Provide the (X, Y) coordinate of the cell's center where the given text is located.  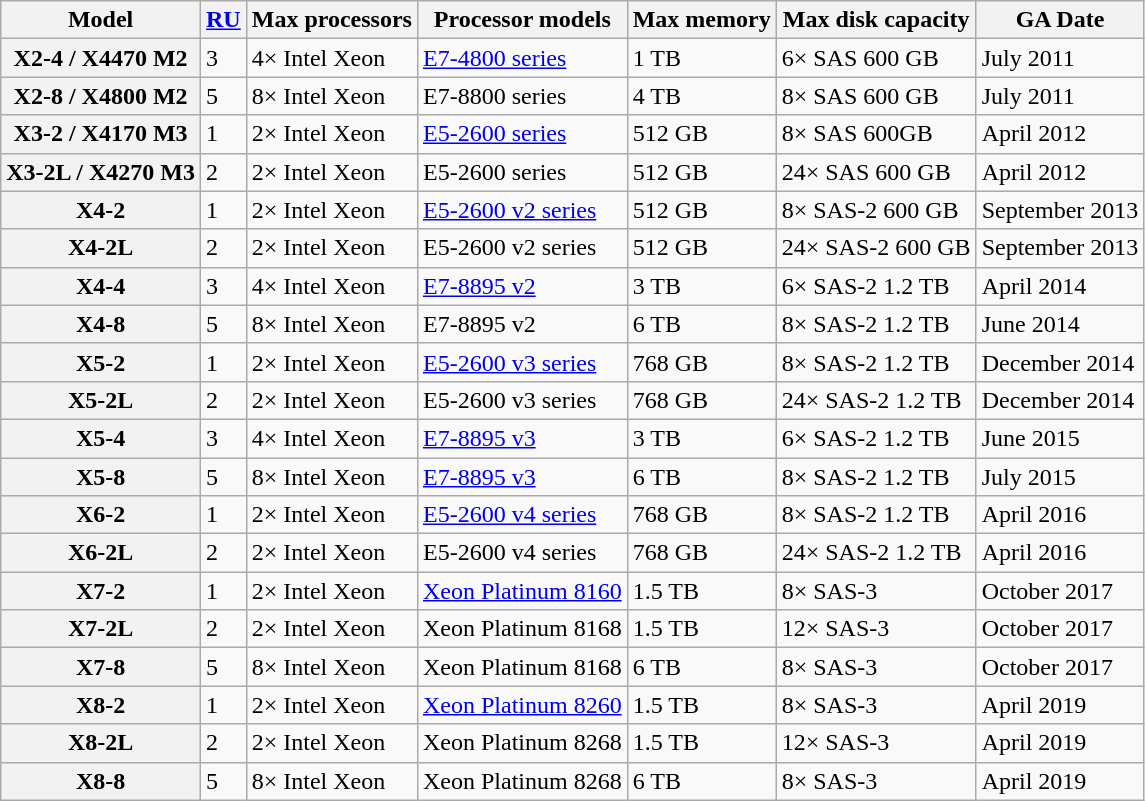
6× SAS 600 GB (876, 58)
Xeon Platinum 8160 (522, 591)
X3-2L / X4270 M3 (101, 172)
X3-2 / X4170 M3 (101, 134)
July 2015 (1060, 477)
X5-2L (101, 400)
X4-2 (101, 210)
E7-4800 series (522, 58)
X2-8 / X4800 M2 (101, 96)
8× SAS-2 600 GB (876, 210)
X2-4 / X4470 M2 (101, 58)
8× SAS 600 GB (876, 96)
X6-2L (101, 553)
X8-8 (101, 781)
X6-2 (101, 515)
1 TB (702, 58)
April 2014 (1060, 286)
X4-4 (101, 286)
X7-8 (101, 667)
Processor models (522, 20)
X4-8 (101, 324)
Xeon Platinum 8260 (522, 705)
X5-2 (101, 362)
Max processors (332, 20)
4 TB (702, 96)
Max memory (702, 20)
GA Date (1060, 20)
X5-4 (101, 438)
24× SAS 600 GB (876, 172)
X7-2L (101, 629)
X4-2L (101, 248)
Model (101, 20)
X5-8 (101, 477)
X7-2 (101, 591)
X8-2L (101, 743)
8× SAS 600GB (876, 134)
E7-8800 series (522, 96)
RU (223, 20)
Max disk capacity (876, 20)
June 2014 (1060, 324)
X8-2 (101, 705)
June 2015 (1060, 438)
24× SAS-2 600 GB (876, 248)
